Determine the (X, Y) coordinate at the center of the cell enclosing the given text.  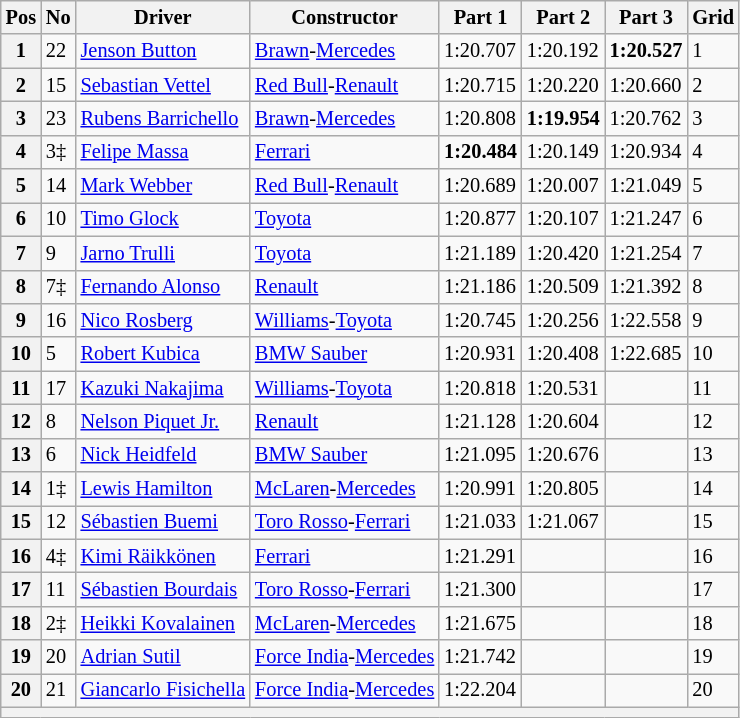
1‡ (58, 489)
1:19.954 (564, 118)
1:20.991 (480, 489)
1:20.805 (564, 489)
Nick Heidfeld (163, 455)
1:22.558 (646, 320)
7‡ (58, 287)
1:20.531 (564, 388)
Pos (21, 17)
Rubens Barrichello (163, 118)
1:20.877 (480, 219)
2‡ (58, 623)
1:20.762 (646, 118)
1:21.189 (480, 253)
Sébastien Buemi (163, 522)
Sébastien Bourdais (163, 589)
Part 2 (564, 17)
Felipe Massa (163, 152)
1:21.186 (480, 287)
Part 1 (480, 17)
4‡ (58, 556)
1:20.509 (564, 287)
No (58, 17)
Nelson Piquet Jr. (163, 421)
1:20.660 (646, 85)
1:21.392 (646, 287)
Mark Webber (163, 186)
1:21.095 (480, 455)
Timo Glock (163, 219)
21 (58, 690)
Lewis Hamilton (163, 489)
1:22.204 (480, 690)
1:21.247 (646, 219)
1:20.220 (564, 85)
1:20.149 (564, 152)
1:21.254 (646, 253)
1:20.715 (480, 85)
Part 3 (646, 17)
1:21.291 (480, 556)
1:20.408 (564, 354)
Driver (163, 17)
1:20.934 (646, 152)
Heikki Kovalainen (163, 623)
Jenson Button (163, 51)
22 (58, 51)
1:20.707 (480, 51)
Sebastian Vettel (163, 85)
3‡ (58, 152)
1:21.033 (480, 522)
Kazuki Nakajima (163, 388)
1:21.742 (480, 657)
1:20.256 (564, 320)
1:20.527 (646, 51)
Adrian Sutil (163, 657)
1:20.484 (480, 152)
1:20.808 (480, 118)
1:21.675 (480, 623)
1:22.685 (646, 354)
1:20.931 (480, 354)
Giancarlo Fisichella (163, 690)
1:20.676 (564, 455)
1:20.192 (564, 51)
1:20.007 (564, 186)
1:20.420 (564, 253)
Jarno Trulli (163, 253)
1:20.604 (564, 421)
Grid (713, 17)
1:20.689 (480, 186)
1:21.128 (480, 421)
1:21.067 (564, 522)
Fernando Alonso (163, 287)
23 (58, 118)
Robert Kubica (163, 354)
1:21.300 (480, 589)
1:21.049 (646, 186)
Constructor (344, 17)
Kimi Räikkönen (163, 556)
1:20.745 (480, 320)
Nico Rosberg (163, 320)
1:20.107 (564, 219)
1:20.818 (480, 388)
